Find where the given text appears and provide that cell's center as (x, y) coordinate. 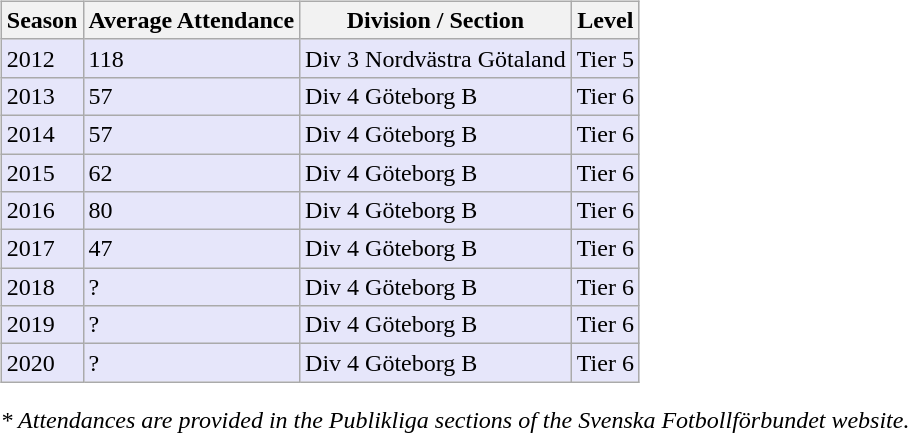
2015 (42, 173)
80 (192, 211)
Average Attendance (192, 20)
2018 (42, 287)
2012 (42, 58)
Div 3 Nordvästra Götaland (436, 58)
47 (192, 249)
Season (42, 20)
Division / Section (436, 20)
2013 (42, 96)
2020 (42, 363)
2019 (42, 325)
118 (192, 58)
2016 (42, 211)
Level (605, 20)
Tier 5 (605, 58)
62 (192, 173)
2014 (42, 134)
2017 (42, 249)
